Return [X, Y] of the center of cell containing provided text 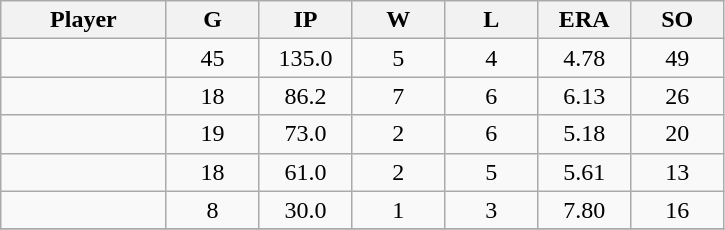
26 [678, 96]
20 [678, 134]
86.2 [306, 96]
61.0 [306, 172]
IP [306, 20]
13 [678, 172]
19 [212, 134]
Player [84, 20]
ERA [584, 20]
6.13 [584, 96]
1 [398, 210]
7 [398, 96]
L [492, 20]
5.18 [584, 134]
5.61 [584, 172]
8 [212, 210]
73.0 [306, 134]
4 [492, 58]
3 [492, 210]
16 [678, 210]
SO [678, 20]
4.78 [584, 58]
49 [678, 58]
45 [212, 58]
G [212, 20]
30.0 [306, 210]
W [398, 20]
7.80 [584, 210]
135.0 [306, 58]
